Determine the (X, Y) coordinate at the center of the cell enclosing the given text.  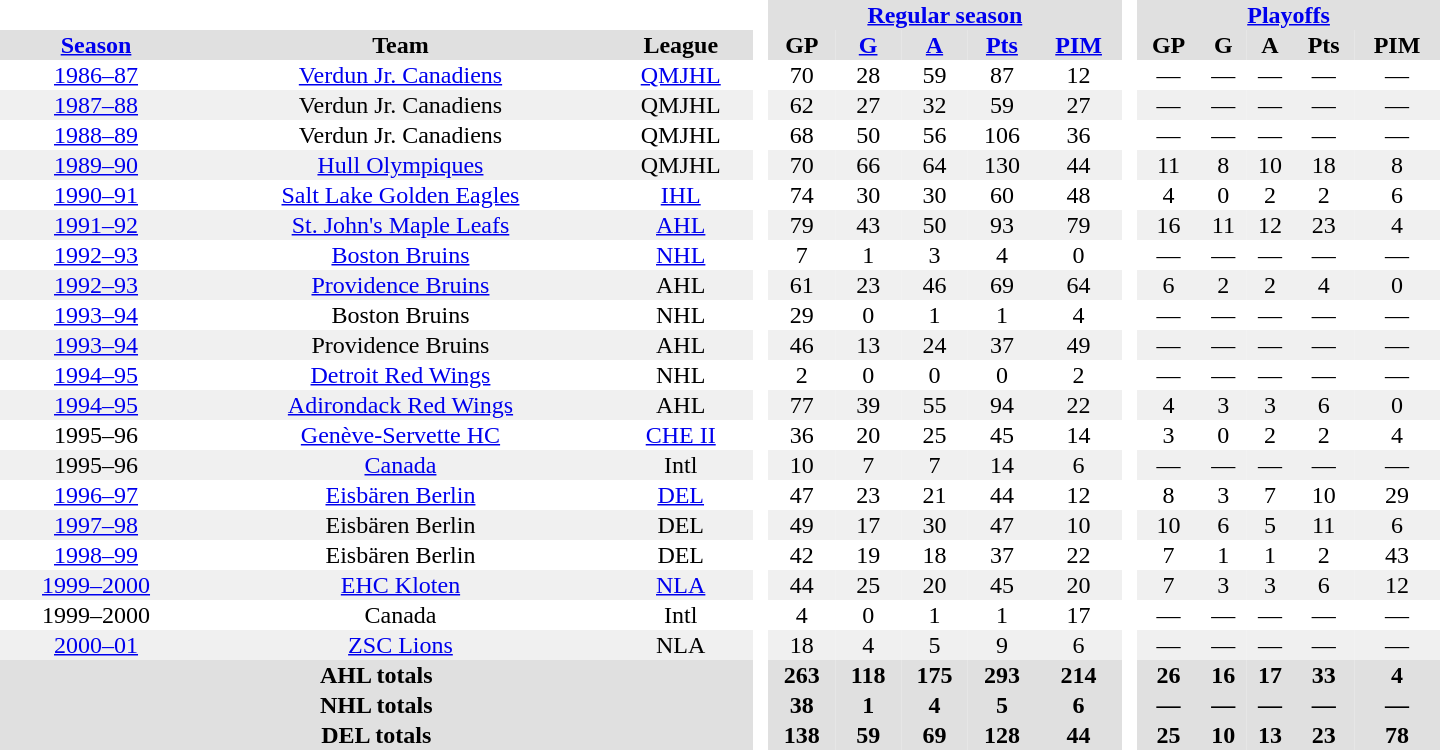
130 (1002, 165)
60 (1002, 195)
28 (868, 75)
2000–01 (96, 645)
CHE II (681, 435)
214 (1079, 675)
DEL totals (376, 735)
128 (1002, 735)
19 (868, 555)
Team (400, 45)
1986–87 (96, 75)
Genève-Servette HC (400, 435)
138 (802, 735)
93 (1002, 225)
48 (1079, 195)
87 (1002, 75)
21 (934, 495)
68 (802, 135)
1990–91 (96, 195)
1991–92 (96, 225)
61 (802, 285)
26 (1168, 675)
293 (1002, 675)
1998–99 (96, 555)
9 (1002, 645)
League (681, 45)
Adirondack Red Wings (400, 405)
Hull Olympiques (400, 165)
78 (1397, 735)
Detroit Red Wings (400, 375)
263 (802, 675)
1996–97 (96, 495)
AHL totals (376, 675)
1989–90 (96, 165)
77 (802, 405)
ZSC Lions (400, 645)
56 (934, 135)
IHL (681, 195)
42 (802, 555)
118 (868, 675)
94 (1002, 405)
Season (96, 45)
74 (802, 195)
62 (802, 105)
38 (802, 705)
1987–88 (96, 105)
1988–89 (96, 135)
24 (934, 345)
Salt Lake Golden Eagles (400, 195)
Regular season (944, 15)
1997–98 (96, 525)
55 (934, 405)
33 (1324, 675)
St. John's Maple Leafs (400, 225)
175 (934, 675)
106 (1002, 135)
Playoffs (1288, 15)
EHC Kloten (400, 585)
NHL totals (376, 705)
66 (868, 165)
39 (868, 405)
32 (934, 105)
